Identify which cell holds the provided text, then report its (x, y) central coordinate. 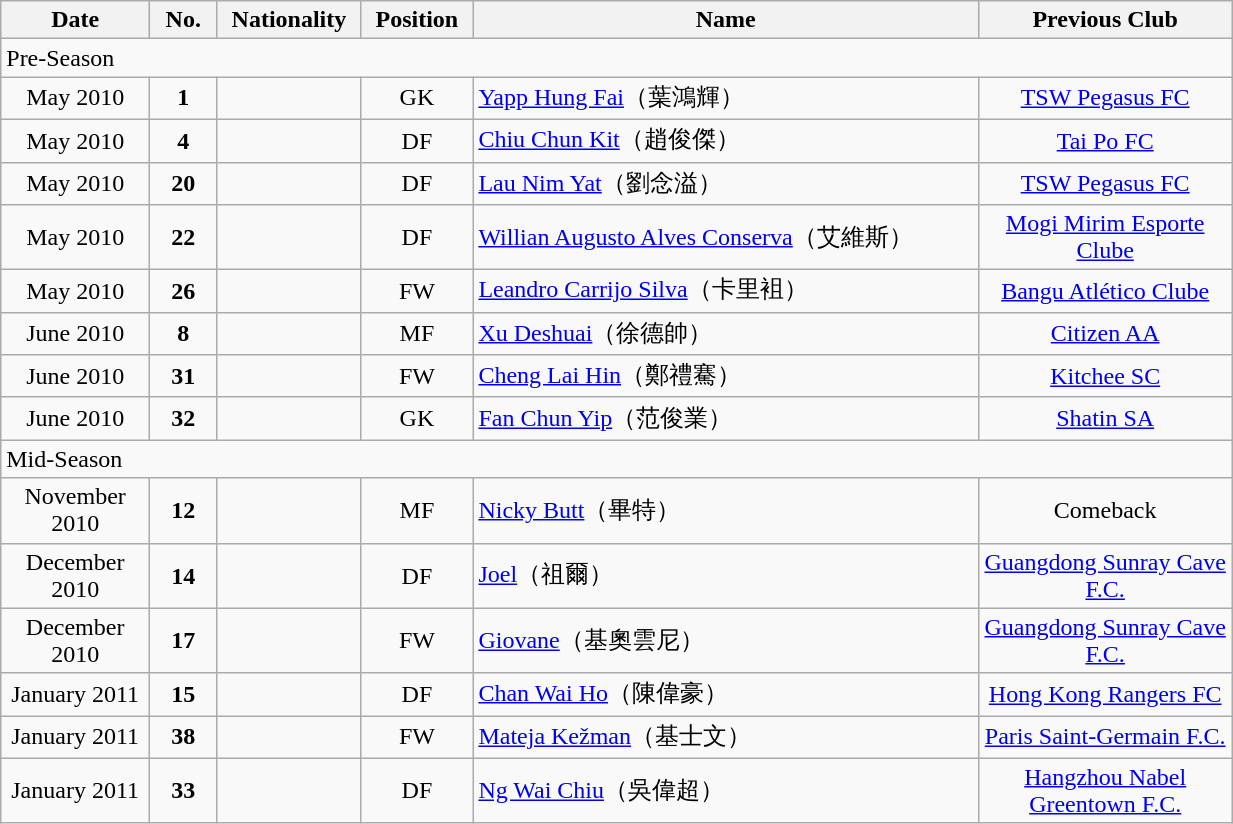
32 (184, 418)
15 (184, 694)
Position (417, 20)
14 (184, 576)
Fan Chun Yip（范俊業） (726, 418)
Willian Augusto Alves Conserva（艾維斯） (726, 238)
Hong Kong Rangers FC (1106, 694)
Chan Wai Ho（陳偉豪） (726, 694)
38 (184, 738)
20 (184, 184)
Giovane（基奧雲尼） (726, 640)
Name (726, 20)
Hangzhou Nabel Greentown F.C. (1106, 790)
Date (76, 20)
Mateja Kežman（基士文） (726, 738)
Ng Wai Chiu（吳偉超） (726, 790)
Tai Po FC (1106, 140)
Yapp Hung Fai（葉鴻輝） (726, 98)
31 (184, 376)
Previous Club (1106, 20)
Cheng Lai Hin（鄭禮騫） (726, 376)
Bangu Atlético Clube (1106, 292)
33 (184, 790)
Mogi Mirim Esporte Clube (1106, 238)
26 (184, 292)
8 (184, 334)
Chiu Chun Kit（趙俊傑） (726, 140)
17 (184, 640)
Comeback (1106, 510)
Lau Nim Yat（劉念溢） (726, 184)
Kitchee SC (1106, 376)
22 (184, 238)
November 2010 (76, 510)
Nicky Butt（畢特） (726, 510)
Nationality (289, 20)
Pre-Season (616, 58)
4 (184, 140)
No. (184, 20)
Citizen AA (1106, 334)
Mid-Season (616, 459)
1 (184, 98)
Xu Deshuai（徐德帥） (726, 334)
Joel（祖爾） (726, 576)
Paris Saint-Germain F.C. (1106, 738)
12 (184, 510)
Shatin SA (1106, 418)
Leandro Carrijo Silva（卡里袓） (726, 292)
